Find where the given text appears and provide that cell's center as (X, Y) coordinate. 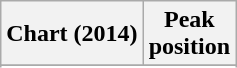
Chart (2014) (72, 34)
Peakposition (189, 34)
